Scan for the cell matching the given text and deliver its [x, y] coordinate at center. 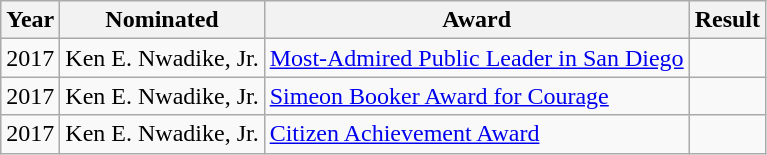
Most-Admired Public Leader in San Diego [476, 58]
Year [30, 20]
Simeon Booker Award for Courage [476, 96]
Result [727, 20]
Nominated [162, 20]
Award [476, 20]
Citizen Achievement Award [476, 134]
